For the text-containing cell, return its midpoint in [X, Y] coordinate format. 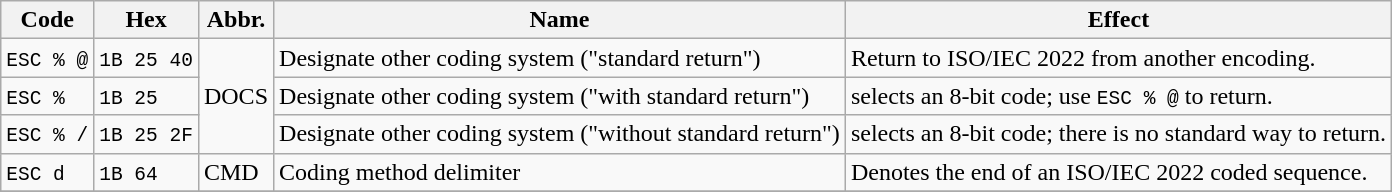
DOCS [236, 96]
1B 64 [146, 172]
ESC d [48, 172]
1B 25 [146, 96]
Effect [1118, 20]
ESC % @ [48, 58]
1B 25 40 [146, 58]
Name [560, 20]
Hex [146, 20]
1B 25 2F [146, 134]
selects an 8-bit code; there is no standard way to return. [1118, 134]
Code [48, 20]
ESC % / [48, 134]
Designate other coding system ("with standard return") [560, 96]
selects an 8-bit code; use ESC % @ to return. [1118, 96]
CMD [236, 172]
Designate other coding system ("without standard return") [560, 134]
Return to ISO/IEC 2022 from another encoding. [1118, 58]
Coding method delimiter [560, 172]
Denotes the end of an ISO/IEC 2022 coded sequence. [1118, 172]
Designate other coding system ("standard return") [560, 58]
ESC % [48, 96]
Abbr. [236, 20]
